Identify which cell holds the provided text, then report its (x, y) central coordinate. 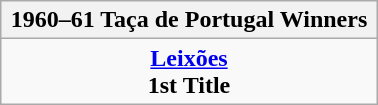
Leixões1st Title (189, 72)
1960–61 Taça de Portugal Winners (189, 20)
